Output the (x, y) coordinate of the center of the cell containing the given text.  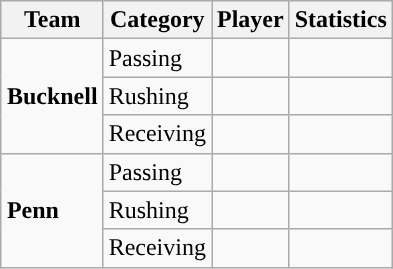
Penn (52, 210)
Team (52, 20)
Category (157, 20)
Statistics (340, 20)
Bucknell (52, 96)
Player (251, 20)
